Return [X, Y] of the center of cell containing provided text 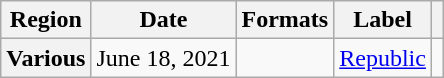
Republic [383, 58]
Various [46, 58]
June 18, 2021 [164, 58]
Date [164, 20]
Region [46, 20]
Formats [285, 20]
Label [383, 20]
